Return the (X, Y) coordinate for the center point of the cell that contains the specified text.  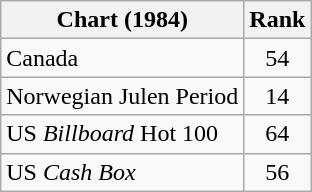
54 (278, 58)
US Billboard Hot 100 (122, 134)
Norwegian Julen Period (122, 96)
Canada (122, 58)
Rank (278, 20)
US Cash Box (122, 172)
56 (278, 172)
Chart (1984) (122, 20)
14 (278, 96)
64 (278, 134)
